Provide the [X, Y] coordinate of the cell's center where the given text is located.  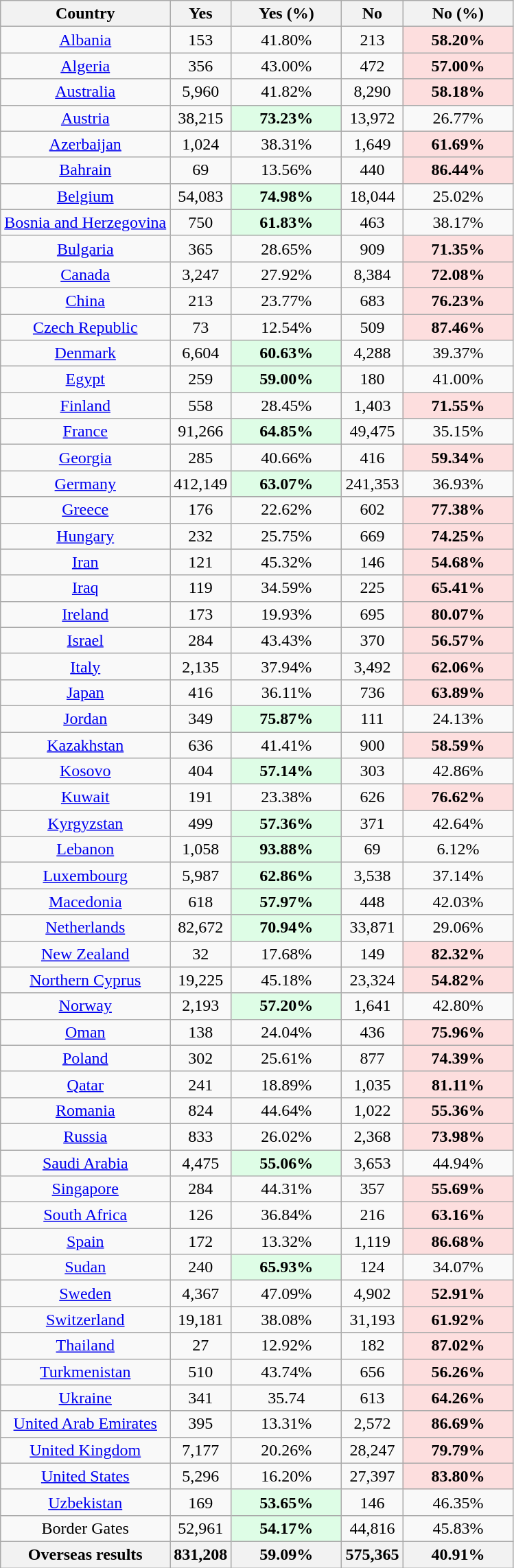
74.98% [287, 196]
1,641 [372, 1006]
27 [200, 1346]
55.36% [458, 1110]
Qatar [85, 1084]
46.35% [458, 1502]
Iran [85, 562]
61.69% [458, 144]
29.06% [458, 928]
54.82% [458, 980]
58.20% [458, 40]
Iraq [85, 588]
52.91% [458, 1294]
43.74% [287, 1372]
Ireland [85, 614]
75.96% [458, 1032]
65.93% [287, 1267]
Finland [85, 406]
5,296 [200, 1476]
349 [200, 718]
61.92% [458, 1320]
24.13% [458, 718]
41.41% [287, 745]
3,653 [372, 1163]
371 [372, 823]
59.34% [458, 458]
82.32% [458, 954]
6.12% [458, 850]
63.07% [287, 484]
59.00% [287, 379]
41.82% [287, 92]
36.11% [287, 692]
824 [200, 1110]
74.25% [458, 536]
4,902 [372, 1294]
149 [372, 954]
13,972 [372, 118]
64.26% [458, 1398]
73 [200, 327]
39.37% [458, 353]
Israel [85, 640]
302 [200, 1058]
877 [372, 1058]
24.04% [287, 1032]
2,193 [200, 1006]
303 [372, 771]
Netherlands [85, 928]
2,572 [372, 1424]
13.56% [287, 170]
750 [200, 222]
13.32% [287, 1241]
25.75% [287, 536]
61.83% [287, 222]
43.43% [287, 640]
Czech Republic [85, 327]
3,538 [372, 876]
3,247 [200, 274]
57.36% [287, 823]
Romania [85, 1110]
240 [200, 1267]
19.93% [287, 614]
259 [200, 379]
232 [200, 536]
Kuwait [85, 797]
25.61% [287, 1058]
37.94% [287, 666]
36.84% [287, 1215]
No [372, 14]
Country [85, 14]
55.06% [287, 1163]
Macedonia [85, 902]
Yes (%) [287, 14]
57.97% [287, 902]
United Kingdom [85, 1450]
Saudi Arabia [85, 1163]
44.94% [458, 1163]
191 [200, 797]
Russia [85, 1136]
172 [200, 1241]
241 [200, 1084]
1,649 [372, 144]
7,177 [200, 1450]
New Zealand [85, 954]
5,987 [200, 876]
87.02% [458, 1346]
602 [372, 510]
23.38% [287, 797]
31,193 [372, 1320]
18.89% [287, 1084]
44.31% [287, 1189]
Austria [85, 118]
63.16% [458, 1215]
Georgia [85, 458]
241,353 [372, 484]
463 [372, 222]
176 [200, 510]
683 [372, 301]
Jordan [85, 718]
695 [372, 614]
49,475 [372, 432]
71.55% [458, 406]
58.59% [458, 745]
Italy [85, 666]
4,475 [200, 1163]
575,365 [372, 1554]
No (%) [458, 14]
45.18% [287, 980]
18,044 [372, 196]
38.17% [458, 222]
Uzbekistan [85, 1502]
558 [200, 406]
626 [372, 797]
40.66% [287, 458]
404 [200, 771]
86.44% [458, 170]
82,672 [200, 928]
Algeria [85, 66]
900 [372, 745]
Japan [85, 692]
38.08% [287, 1320]
636 [200, 745]
669 [372, 536]
91,266 [200, 432]
173 [200, 614]
510 [200, 1372]
Border Gates [85, 1528]
Sweden [85, 1294]
62.06% [458, 666]
341 [200, 1398]
4,288 [372, 353]
42.80% [458, 1006]
Turkmenistan [85, 1372]
86.69% [458, 1424]
59.09% [287, 1554]
1,024 [200, 144]
43.00% [287, 66]
42.03% [458, 902]
China [85, 301]
41.00% [458, 379]
448 [372, 902]
41.80% [287, 40]
France [85, 432]
19,225 [200, 980]
52,961 [200, 1528]
34.59% [287, 588]
72.08% [458, 274]
4,367 [200, 1294]
35.15% [458, 432]
44.64% [287, 1110]
93.88% [287, 850]
54,083 [200, 196]
42.64% [458, 823]
28,247 [372, 1450]
53.65% [287, 1502]
47.09% [287, 1294]
365 [200, 248]
436 [372, 1032]
57.00% [458, 66]
2,368 [372, 1136]
Denmark [85, 353]
19,181 [200, 1320]
37.14% [458, 876]
Kosovo [85, 771]
Hungary [85, 536]
1,022 [372, 1110]
285 [200, 458]
Poland [85, 1058]
Switzerland [85, 1320]
44,816 [372, 1528]
8,384 [372, 274]
83.80% [458, 1476]
Kazakhstan [85, 745]
57.20% [287, 1006]
370 [372, 640]
70.94% [287, 928]
13.31% [287, 1424]
124 [372, 1267]
63.89% [458, 692]
Ukraine [85, 1398]
22.62% [287, 510]
5,960 [200, 92]
Singapore [85, 1189]
1,403 [372, 406]
Luxembourg [85, 876]
Lebanon [85, 850]
73.23% [287, 118]
42.86% [458, 771]
26.02% [287, 1136]
23,324 [372, 980]
Yes [200, 14]
76.23% [458, 301]
182 [372, 1346]
58.18% [458, 92]
169 [200, 1502]
86.68% [458, 1241]
38,215 [200, 118]
62.86% [287, 876]
United States [85, 1476]
357 [372, 1189]
1,035 [372, 1084]
Overseas results [85, 1554]
45.83% [458, 1528]
87.46% [458, 327]
Belgium [85, 196]
Bulgaria [85, 248]
28.65% [287, 248]
656 [372, 1372]
225 [372, 588]
440 [372, 170]
356 [200, 66]
Greece [85, 510]
74.39% [458, 1058]
153 [200, 40]
60.63% [287, 353]
618 [200, 902]
119 [200, 588]
12.92% [287, 1346]
472 [372, 66]
Norway [85, 1006]
126 [200, 1215]
20.26% [287, 1450]
736 [372, 692]
64.85% [287, 432]
38.31% [287, 144]
45.32% [287, 562]
65.41% [458, 588]
27.92% [287, 274]
613 [372, 1398]
833 [200, 1136]
56.26% [458, 1372]
40.91% [458, 1554]
25.02% [458, 196]
180 [372, 379]
Northern Cyprus [85, 980]
77.38% [458, 510]
54.17% [287, 1528]
12.54% [287, 327]
81.11% [458, 1084]
Sudan [85, 1267]
Kyrgyzstan [85, 823]
138 [200, 1032]
Azerbaijan [85, 144]
80.07% [458, 614]
3,492 [372, 666]
2,135 [200, 666]
36.93% [458, 484]
28.45% [287, 406]
35.74 [287, 1398]
6,604 [200, 353]
16.20% [287, 1476]
79.79% [458, 1450]
Germany [85, 484]
Bosnia and Herzegovina [85, 222]
Thailand [85, 1346]
Canada [85, 274]
111 [372, 718]
17.68% [287, 954]
Bahrain [85, 170]
56.57% [458, 640]
1,058 [200, 850]
South Africa [85, 1215]
Albania [85, 40]
395 [200, 1424]
Spain [85, 1241]
8,290 [372, 92]
71.35% [458, 248]
75.87% [287, 718]
Egypt [85, 379]
32 [200, 954]
23.77% [287, 301]
26.77% [458, 118]
499 [200, 823]
Australia [85, 92]
57.14% [287, 771]
509 [372, 327]
121 [200, 562]
33,871 [372, 928]
76.62% [458, 797]
831,208 [200, 1554]
412,149 [200, 484]
73.98% [458, 1136]
27,397 [372, 1476]
1,119 [372, 1241]
Oman [85, 1032]
34.07% [458, 1267]
54.68% [458, 562]
216 [372, 1215]
55.69% [458, 1189]
909 [372, 248]
United Arab Emirates [85, 1424]
